Capture the cell that displays the provided text and extract its (x, y) central coordinate. 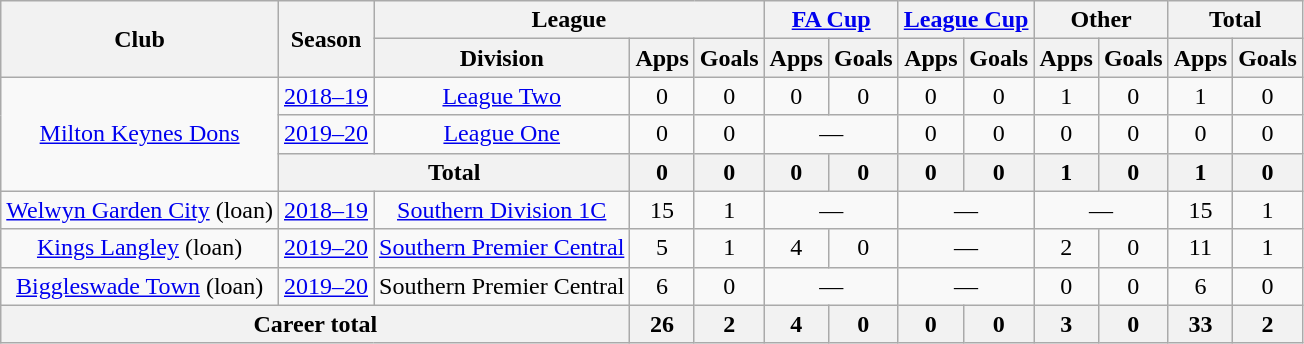
League (570, 20)
3 (1066, 324)
Welwyn Garden City (loan) (140, 210)
Division (502, 58)
Season (326, 39)
Club (140, 39)
11 (1200, 248)
League Two (502, 96)
FA Cup (831, 20)
Milton Keynes Dons (140, 134)
5 (662, 248)
Biggleswade Town (loan) (140, 286)
Southern Division 1C (502, 210)
26 (662, 324)
Career total (316, 324)
Kings Langley (loan) (140, 248)
League Cup (966, 20)
League One (502, 134)
33 (1200, 324)
Other (1101, 20)
